Find where the given text appears and provide that cell's center as (X, Y) coordinate. 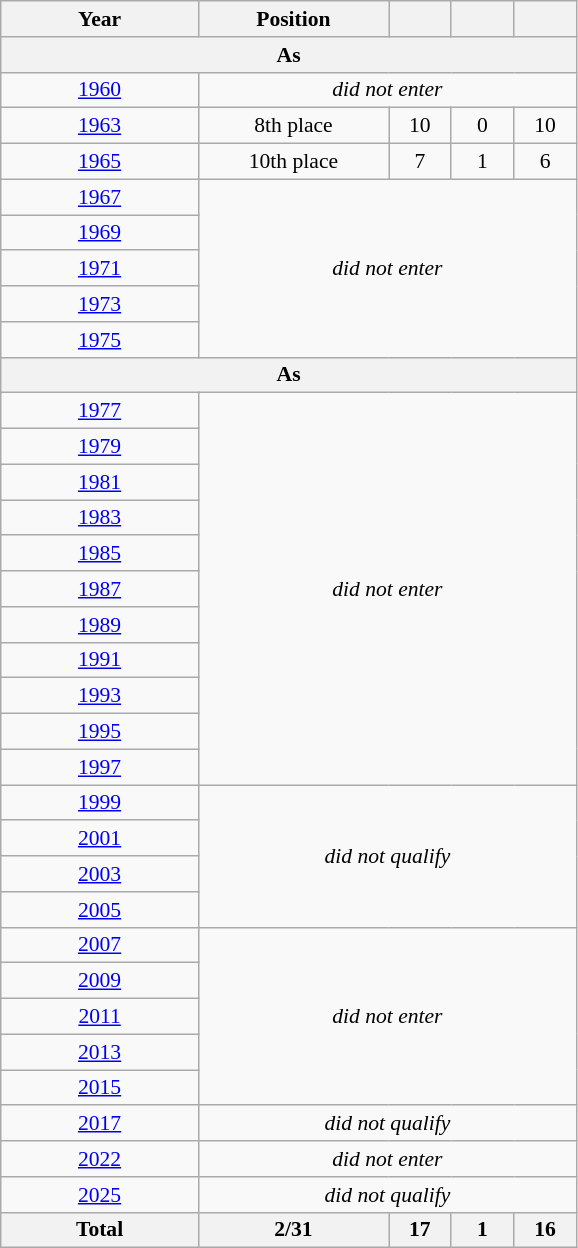
2022 (100, 1159)
2001 (100, 839)
1989 (100, 625)
2025 (100, 1195)
8th place (293, 126)
1987 (100, 589)
1965 (100, 162)
7 (420, 162)
2011 (100, 1017)
1969 (100, 233)
1967 (100, 197)
Total (100, 1230)
2009 (100, 981)
2015 (100, 1088)
2005 (100, 910)
1971 (100, 269)
1973 (100, 304)
16 (546, 1230)
17 (420, 1230)
2007 (100, 945)
1985 (100, 554)
1960 (100, 90)
6 (546, 162)
2017 (100, 1124)
1993 (100, 696)
1995 (100, 732)
1977 (100, 411)
2/31 (293, 1230)
1975 (100, 340)
1983 (100, 518)
2013 (100, 1052)
1991 (100, 660)
1981 (100, 482)
1979 (100, 447)
10th place (293, 162)
Position (293, 19)
1999 (100, 803)
0 (482, 126)
1997 (100, 767)
Year (100, 19)
2003 (100, 874)
1963 (100, 126)
